From the cell containing the given text, extract its center point as [x, y] coordinate. 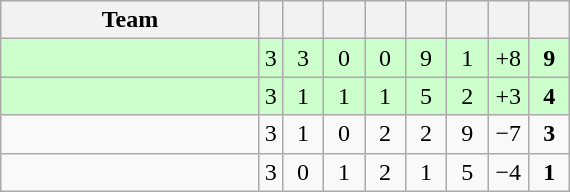
−4 [508, 172]
4 [550, 96]
+8 [508, 58]
+3 [508, 96]
Team [130, 20]
−7 [508, 134]
